For the text-containing cell, return its midpoint in (X, Y) coordinate format. 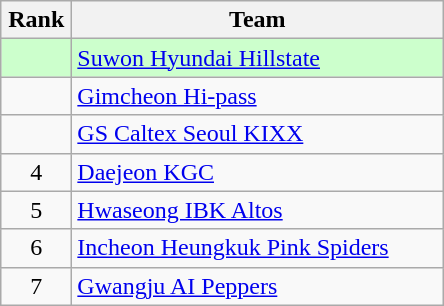
Rank (36, 20)
GS Caltex Seoul KIXX (258, 134)
Team (258, 20)
4 (36, 172)
5 (36, 210)
Incheon Heungkuk Pink Spiders (258, 248)
7 (36, 286)
Daejeon KGC (258, 172)
Hwaseong IBK Altos (258, 210)
6 (36, 248)
Gwangju AI Peppers (258, 286)
Suwon Hyundai Hillstate (258, 58)
Gimcheon Hi-pass (258, 96)
